Output the [x, y] coordinate of the center of the cell containing the given text.  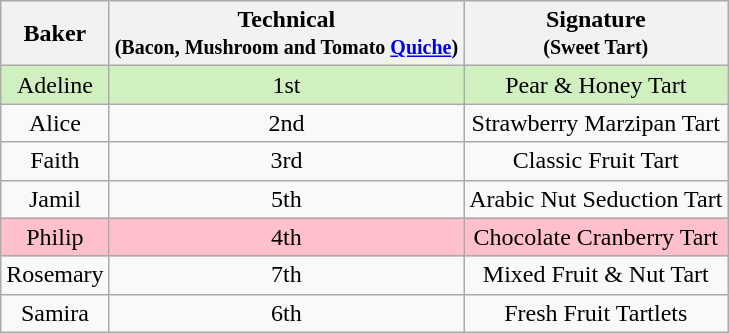
Fresh Fruit Tartlets [596, 313]
Arabic Nut Seduction Tart [596, 199]
Classic Fruit Tart [596, 161]
Baker [55, 34]
2nd [286, 123]
7th [286, 275]
Jamil [55, 199]
Rosemary [55, 275]
Samira [55, 313]
3rd [286, 161]
Philip [55, 237]
Technical(Bacon, Mushroom and Tomato Quiche) [286, 34]
6th [286, 313]
Pear & Honey Tart [596, 85]
Signature(Sweet Tart) [596, 34]
Faith [55, 161]
4th [286, 237]
Alice [55, 123]
5th [286, 199]
Mixed Fruit & Nut Tart [596, 275]
Chocolate Cranberry Tart [596, 237]
1st [286, 85]
Adeline [55, 85]
Strawberry Marzipan Tart [596, 123]
